Detect which cell encompasses the target text, then output its [x, y] center coordinate. 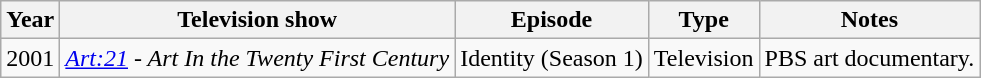
Identity (Season 1) [552, 58]
Television show [258, 20]
Type [704, 20]
2001 [30, 58]
Art:21 - Art In the Twenty First Century [258, 58]
Episode [552, 20]
Notes [870, 20]
PBS art documentary. [870, 58]
Television [704, 58]
Year [30, 20]
